Search for the cell housing the specified text and yield its (X, Y) center coordinate. 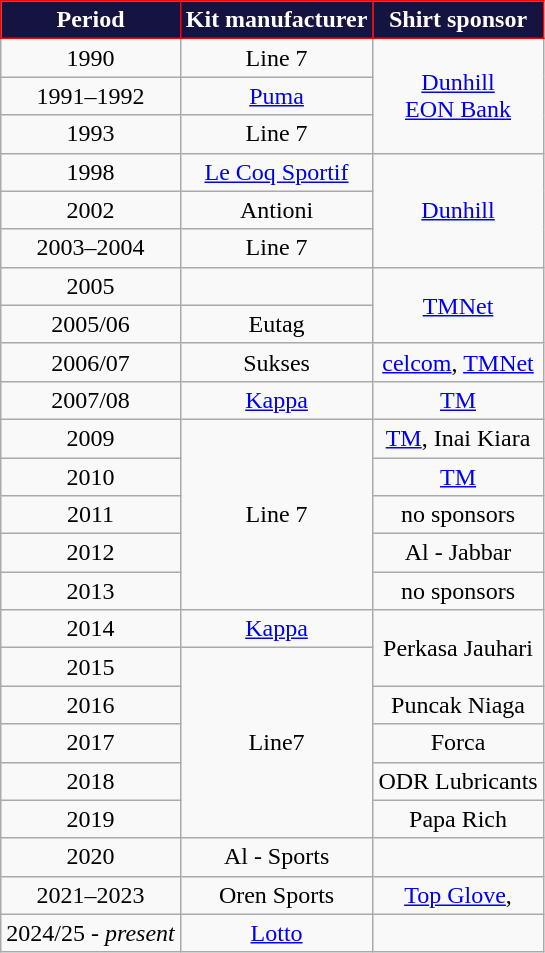
1993 (91, 134)
2016 (91, 705)
2024/25 - present (91, 933)
2003–2004 (91, 248)
Dunhill (458, 210)
2018 (91, 781)
1998 (91, 172)
Eutag (276, 324)
2010 (91, 477)
2014 (91, 629)
Sukses (276, 362)
2020 (91, 857)
2015 (91, 667)
2002 (91, 210)
2005 (91, 286)
Oren Sports (276, 895)
Forca (458, 743)
Perkasa Jauhari (458, 648)
Al - Sports (276, 857)
Puma (276, 96)
DunhillEON Bank (458, 96)
Papa Rich (458, 819)
2009 (91, 438)
2013 (91, 591)
2017 (91, 743)
Shirt sponsor (458, 20)
Le Coq Sportif (276, 172)
Puncak Niaga (458, 705)
2007/08 (91, 400)
Kit manufacturer (276, 20)
1990 (91, 58)
2005/06 (91, 324)
Period (91, 20)
celcom, TMNet (458, 362)
TMNet (458, 305)
Lotto (276, 933)
Al - Jabbar (458, 553)
Antioni (276, 210)
Line7 (276, 743)
Top Glove, (458, 895)
2019 (91, 819)
2012 (91, 553)
TM, Inai Kiara (458, 438)
2021–2023 (91, 895)
ODR Lubricants (458, 781)
1991–1992 (91, 96)
2011 (91, 515)
2006/07 (91, 362)
